Return the [X, Y] coordinate for the center point of the cell that contains the specified text.  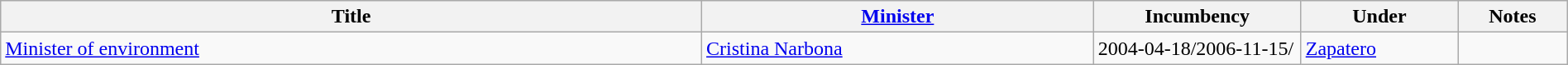
Title [351, 17]
2004-04-18/2006-11-15/ [1198, 48]
Zapatero [1379, 48]
Notes [1513, 17]
Under [1379, 17]
Minister [898, 17]
Minister of environment [351, 48]
Cristina Narbona [898, 48]
Incumbency [1198, 17]
